Extract the (X, Y) coordinate from the center of the cell holding the provided text.  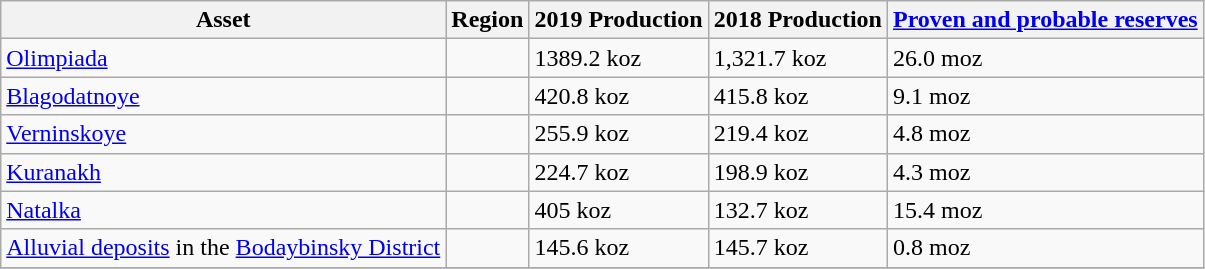
Blagodatnoye (224, 96)
9.1 moz (1045, 96)
2018 Production (798, 20)
26.0 moz (1045, 58)
4.8 moz (1045, 134)
1,321.7 koz (798, 58)
198.9 koz (798, 172)
255.9 koz (618, 134)
Alluvial deposits in the Bodaybinsky District (224, 248)
420.8 koz (618, 96)
15.4 moz (1045, 210)
Natalka (224, 210)
132.7 koz (798, 210)
Verninskoye (224, 134)
4.3 moz (1045, 172)
145.6 koz (618, 248)
405 koz (618, 210)
Olimpiada (224, 58)
415.8 koz (798, 96)
1389.2 koz (618, 58)
Kuranakh (224, 172)
Region (488, 20)
0.8 moz (1045, 248)
Asset (224, 20)
Proven and probable reserves (1045, 20)
145.7 koz (798, 248)
224.7 koz (618, 172)
219.4 koz (798, 134)
2019 Production (618, 20)
